Return the [X, Y] coordinate for the center point of the cell that contains the specified text.  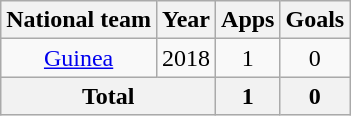
National team [79, 20]
Total [108, 96]
Goals [315, 20]
2018 [186, 58]
Guinea [79, 58]
Year [186, 20]
Apps [248, 20]
